Search for the cell housing the specified text and yield its [x, y] center coordinate. 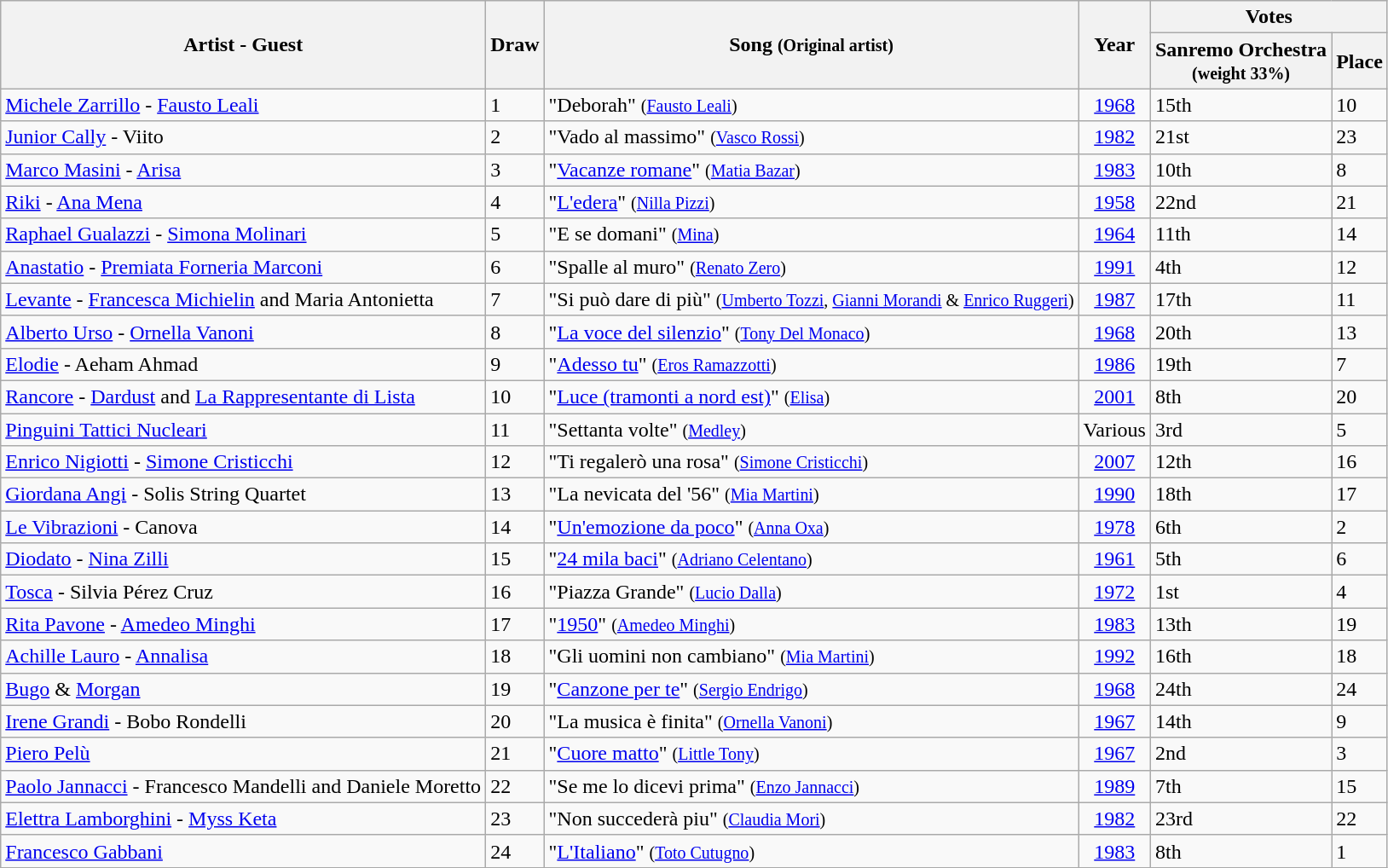
22nd [1241, 202]
7th [1241, 786]
"Canzone per te" (Sergio Endrigo) [812, 689]
14th [1241, 721]
24th [1241, 689]
1987 [1114, 299]
Rancore - Dardust and La Rappresentante di Lista [244, 396]
"Adesso tu" (Eros Ramazzotti) [812, 364]
Tosca - Silvia Pérez Cruz [244, 592]
"Piazza Grande" (Lucio Dalla) [812, 592]
Song (Original artist) [812, 44]
20th [1241, 332]
Draw [515, 44]
Giordana Angi - Solis String Quartet [244, 495]
"La musica è finita" (Ornella Vanoni) [812, 721]
3rd [1241, 429]
6th [1241, 527]
"E se domani" (Mina) [812, 234]
"Se me lo dicevi prima" (Enzo Jannacci) [812, 786]
Artist - Guest [244, 44]
1961 [1114, 559]
"Gli uomini non cambiano" (Mia Martini) [812, 657]
11th [1241, 234]
Diodato - Nina Zilli [244, 559]
Riki - Ana Mena [244, 202]
1989 [1114, 786]
15th [1241, 105]
Votes [1269, 17]
18th [1241, 495]
"Non succederà piu" (Claudia Mori) [812, 819]
23rd [1241, 819]
16th [1241, 657]
2nd [1241, 754]
"L'Italiano" (Toto Cutugno) [812, 851]
19th [1241, 364]
Elodie - Aeham Ahmad [244, 364]
12th [1241, 462]
"Spalle al muro" (Renato Zero) [812, 267]
5th [1241, 559]
"Deborah" (Fausto Leali) [812, 105]
"Settanta volte" (Medley) [812, 429]
Place [1360, 61]
"Vado al massimo" (Vasco Rossi) [812, 137]
Bugo & Morgan [244, 689]
Enrico Nigiotti - Simone Cristicchi [244, 462]
4th [1241, 267]
1964 [1114, 234]
"24 mila baci" (Adriano Celentano) [812, 559]
Paolo Jannacci - Francesco Mandelli and Daniele Moretto [244, 786]
17th [1241, 299]
Marco Masini - Arisa [244, 170]
21st [1241, 137]
Alberto Urso - Ornella Vanoni [244, 332]
1986 [1114, 364]
Pinguini Tattici Nucleari [244, 429]
Levante - Francesca Michielin and Maria Antonietta [244, 299]
10th [1241, 170]
2007 [1114, 462]
Piero Pelù [244, 754]
Irene Grandi - Bobo Rondelli [244, 721]
Elettra Lamborghini - Myss Keta [244, 819]
1992 [1114, 657]
Sanremo Orchestra(weight 33%) [1241, 61]
"Si può dare di più" (Umberto Tozzi, Gianni Morandi & Enrico Ruggeri) [812, 299]
13th [1241, 624]
"L'edera" (Nilla Pizzi) [812, 202]
"Luce (tramonti a nord est)" (Elisa) [812, 396]
1st [1241, 592]
Michele Zarrillo - Fausto Leali [244, 105]
Year [1114, 44]
Francesco Gabbani [244, 851]
"Vacanze romane" (Matia Bazar) [812, 170]
Junior Cally - Viito [244, 137]
Raphael Gualazzi - Simona Molinari [244, 234]
Anastatio - Premiata Forneria Marconi [244, 267]
"La nevicata del '56" (Mia Martini) [812, 495]
1972 [1114, 592]
Le Vibrazioni - Canova [244, 527]
1958 [1114, 202]
Various [1114, 429]
"Un'emozione da poco" (Anna Oxa) [812, 527]
1991 [1114, 267]
"Cuore matto" (Little Tony) [812, 754]
"La voce del silenzio" (Tony Del Monaco) [812, 332]
Achille Lauro - Annalisa [244, 657]
1990 [1114, 495]
"Ti regalerò una rosa" (Simone Cristicchi) [812, 462]
"1950" (Amedeo Minghi) [812, 624]
Rita Pavone - Amedeo Minghi [244, 624]
2001 [1114, 396]
1978 [1114, 527]
